Search for the cell housing the specified text and yield its [x, y] center coordinate. 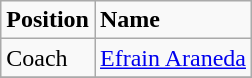
Efrain Araneda [172, 58]
Position [48, 20]
Name [172, 20]
Coach [48, 58]
